Detect which cell encompasses the target text, then output its (x, y) center coordinate. 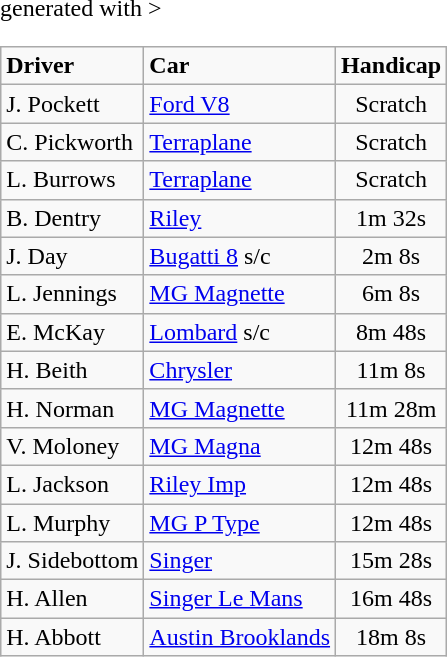
V. Moloney (72, 446)
H. Beith (72, 370)
Chrysler (240, 370)
MG Magna (240, 446)
J. Sidebottom (72, 561)
Riley Imp (240, 484)
Singer (240, 561)
Lombard s/c (240, 332)
2m 8s (392, 256)
H. Abbott (72, 637)
11m 28m (392, 408)
L. Burrows (72, 180)
1m 32s (392, 218)
6m 8s (392, 294)
C. Pickworth (72, 142)
H. Norman (72, 408)
L. Jackson (72, 484)
16m 48s (392, 599)
B. Dentry (72, 218)
Singer Le Mans (240, 599)
H. Allen (72, 599)
18m 8s (392, 637)
Driver (72, 66)
Bugatti 8 s/c (240, 256)
8m 48s (392, 332)
Handicap (392, 66)
Car (240, 66)
15m 28s (392, 561)
L. Jennings (72, 294)
Riley (240, 218)
J. Day (72, 256)
J. Pockett (72, 104)
L. Murphy (72, 523)
Austin Brooklands (240, 637)
Ford V8 (240, 104)
11m 8s (392, 370)
E. McKay (72, 332)
MG P Type (240, 523)
